Find where the given text appears and provide that cell's center as [X, Y] coordinate. 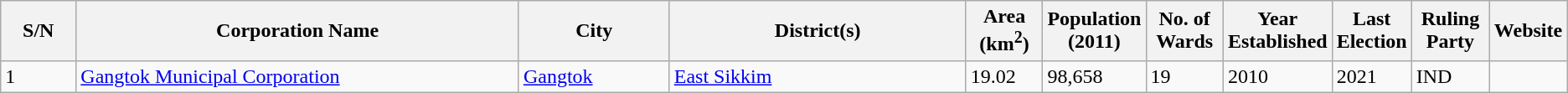
District(s) [818, 31]
Ruling Party [1450, 31]
1 [39, 76]
Population (2011) [1094, 31]
East Sikkim [818, 76]
S/N [39, 31]
2021 [1372, 76]
19.02 [1004, 76]
IND [1450, 76]
Year Established [1277, 31]
City [594, 31]
Gangtok Municipal Corporation [298, 76]
Area (km2) [1004, 31]
Last Election [1372, 31]
19 [1184, 76]
Website [1529, 31]
2010 [1277, 76]
No. of Wards [1184, 31]
98,658 [1094, 76]
Gangtok [594, 76]
Corporation Name [298, 31]
